Find where the given text appears and provide that cell's center as [x, y] coordinate. 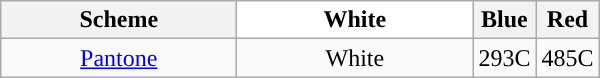
Red [568, 20]
485C [568, 58]
Pantone [119, 58]
Blue [504, 20]
293C [504, 58]
Scheme [119, 20]
